Extract the (x, y) coordinate from the center of the cell holding the provided text.  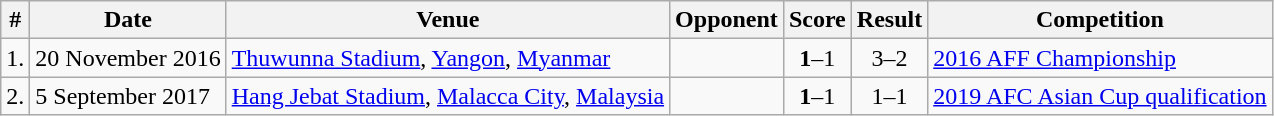
Opponent (727, 20)
Competition (1100, 20)
20 November 2016 (128, 58)
Score (817, 20)
1. (16, 58)
Date (128, 20)
# (16, 20)
Venue (448, 20)
Thuwunna Stadium, Yangon, Myanmar (448, 58)
2. (16, 96)
2019 AFC Asian Cup qualification (1100, 96)
Result (889, 20)
Hang Jebat Stadium, Malacca City, Malaysia (448, 96)
5 September 2017 (128, 96)
2016 AFF Championship (1100, 58)
3–2 (889, 58)
